Identify which cell holds the provided text, then report its [x, y] central coordinate. 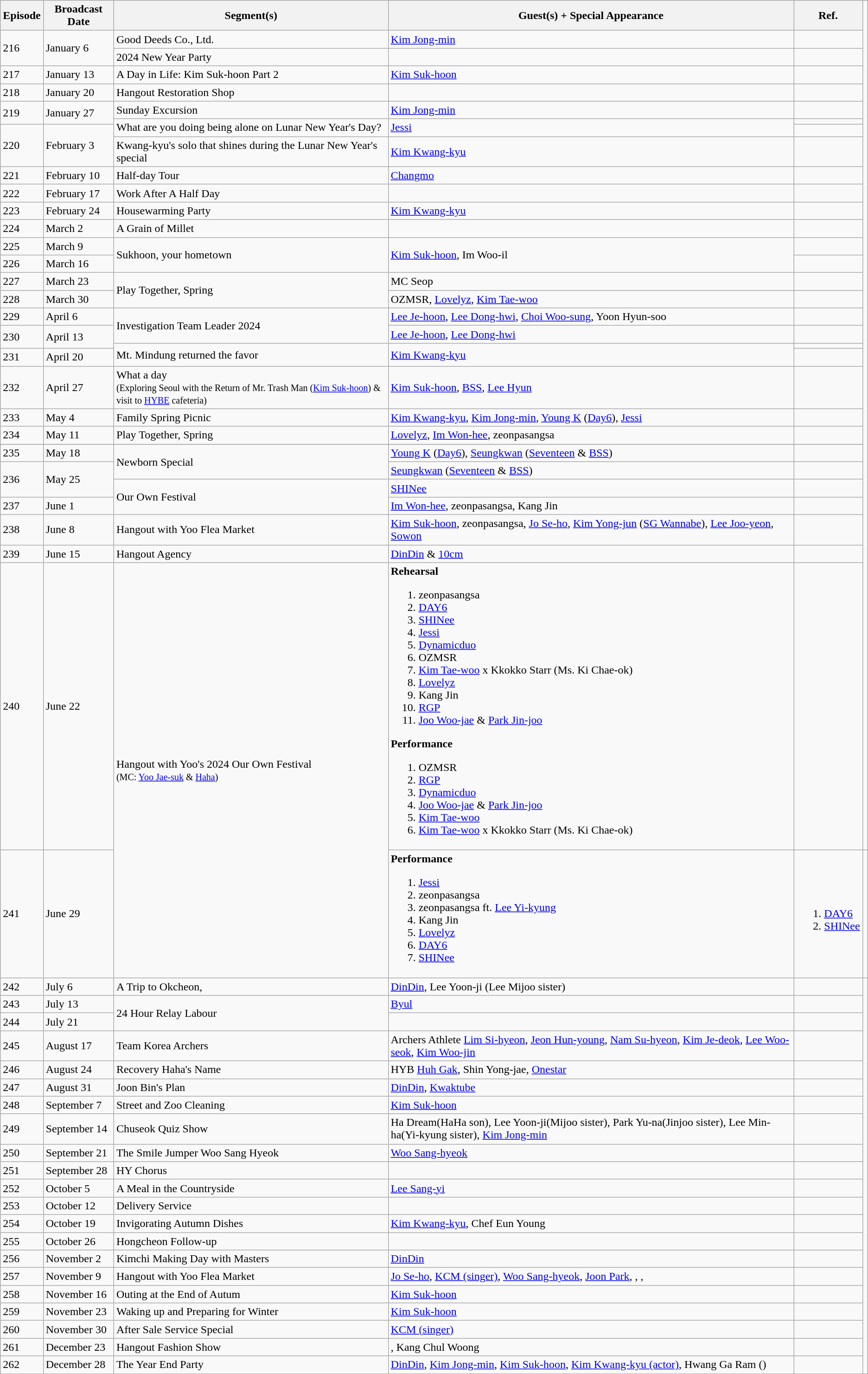
Broadcast Date [78, 16]
258 [22, 1294]
April 6 [78, 317]
March 9 [78, 246]
222 [22, 193]
April 20 [78, 357]
24 Hour Relay Labour [251, 1013]
February 10 [78, 175]
Newborn Special [251, 462]
June 29 [78, 914]
Investigation Team Leader 2024 [251, 326]
224 [22, 228]
What a day(Exploring Seoul with the Return of Mr. Trash Man (Kim Suk-hoon) & visit to HYBE cafeteria) [251, 387]
Byul [591, 1004]
Lee Je-hoon, Lee Dong-hwi, Choi Woo-sung, Yoon Hyun-soo [591, 317]
232 [22, 387]
April 13 [78, 337]
228 [22, 299]
KCM (singer) [591, 1329]
Delivery Service [251, 1206]
September 28 [78, 1170]
247 [22, 1087]
242 [22, 987]
DinDin, Kim Jong-min, Kim Suk-hoon, Kim Kwang-kyu (actor), Hwang Ga Ram () [591, 1365]
October 19 [78, 1223]
Family Spring Picnic [251, 417]
Jessi [591, 128]
After Sale Service Special [251, 1329]
Changmo [591, 175]
Kim Suk-hoon, Im Woo-il [591, 255]
May 4 [78, 417]
March 2 [78, 228]
Work After A Half Day [251, 193]
August 17 [78, 1046]
January 20 [78, 92]
Mt. Mindung returned the favor [251, 354]
June 8 [78, 530]
DinDin & 10cm [591, 553]
April 27 [78, 387]
244 [22, 1022]
240 [22, 706]
Our Own Festival [251, 497]
June 22 [78, 706]
Lee Je-hoon, Lee Dong-hwi [591, 334]
Kim Suk-hoon, zeonpasangsa, Jo Se-ho, Kim Yong-jun (SG Wannabe), Lee Joo-yeon, Sowon [591, 530]
A Meal in the Countryside [251, 1188]
Kim Kwang-kyu, Kim Jong-min, Young K (Day6), Jessi [591, 417]
The Year End Party [251, 1365]
DinDin, Kwaktube [591, 1087]
236 [22, 479]
Housewarming Party [251, 211]
Half-day Tour [251, 175]
252 [22, 1188]
SHINee [591, 488]
Good Deeds Co., Ltd. [251, 39]
Hangout Agency [251, 553]
November 9 [78, 1277]
226 [22, 264]
Outing at the End of Autum [251, 1294]
Im Won-hee, zeonpasangsa, Kang Jin [591, 506]
August 24 [78, 1070]
February 3 [78, 145]
251 [22, 1170]
255 [22, 1241]
249 [22, 1129]
Hongcheon Follow-up [251, 1241]
250 [22, 1153]
2024 New Year Party [251, 57]
Ref. [828, 16]
Recovery Haha's Name [251, 1070]
245 [22, 1046]
Jo Se-ho, KCM (singer), Woo Sang-hyeok, Joon Park, , , [591, 1277]
July 13 [78, 1004]
Waking up and Preparing for Winter [251, 1312]
MC Seop [591, 282]
229 [22, 317]
November 23 [78, 1312]
254 [22, 1223]
Sunday Excursion [251, 110]
January 6 [78, 48]
The Smile Jumper Woo Sang Hyeok [251, 1153]
Young K (Day6), Seungkwan (Seventeen & BSS) [591, 453]
PerformanceJessizeonpasangsazeonpasangsa ft. Lee Yi-kyungKang JinLovelyzDAY6SHINee [591, 914]
239 [22, 553]
November 30 [78, 1329]
248 [22, 1105]
September 7 [78, 1105]
246 [22, 1070]
HYB Huh Gak, Shin Yong-jae, Onestar [591, 1070]
217 [22, 75]
Lee Sang-yi [591, 1188]
Sukhoon, your hometown [251, 255]
A Grain of Millet [251, 228]
May 18 [78, 453]
238 [22, 530]
Ha Dream(HaHa son), Lee Yoon-ji(Mijoo sister), Park Yu-na(Jinjoo sister), Lee Min-ha(Yi-kyung sister), Kim Jong-min [591, 1129]
233 [22, 417]
Kwang-kyu's solo that shines during the Lunar New Year's special [251, 151]
Hangout Fashion Show [251, 1347]
237 [22, 506]
November 2 [78, 1259]
257 [22, 1277]
225 [22, 246]
March 16 [78, 264]
DAY6SHINee [828, 914]
231 [22, 357]
Street and Zoo Cleaning [251, 1105]
July 21 [78, 1022]
235 [22, 453]
October 5 [78, 1188]
230 [22, 337]
256 [22, 1259]
November 16 [78, 1294]
January 27 [78, 112]
Woo Sang-hyeok [591, 1153]
Hangout Restoration Shop [251, 92]
December 23 [78, 1347]
Joon Bin's Plan [251, 1087]
220 [22, 145]
A Trip to Okcheon, [251, 987]
221 [22, 175]
216 [22, 48]
Hangout with Yoo's 2024 Our Own Festival (MC: Yoo Jae-suk & Haha) [251, 770]
Segment(s) [251, 16]
Seungkwan (Seventeen & BSS) [591, 470]
October 26 [78, 1241]
January 13 [78, 75]
DinDin, Lee Yoon-ji (Lee Mijoo sister) [591, 987]
August 31 [78, 1087]
June 15 [78, 553]
HY Chorus [251, 1170]
December 28 [78, 1365]
Archers Athlete Lim Si-hyeon, Jeon Hun-young, Nam Su-hyeon, Kim Je-deok, Lee Woo-seok, Kim Woo-jin [591, 1046]
February 24 [78, 211]
218 [22, 92]
Chuseok Quiz Show [251, 1129]
253 [22, 1206]
September 21 [78, 1153]
Kim Kwang-kyu, Chef Eun Young [591, 1223]
Kimchi Making Day with Masters [251, 1259]
241 [22, 914]
OZMSR, Lovelyz, Kim Tae-woo [591, 299]
September 14 [78, 1129]
July 6 [78, 987]
Kim Suk-hoon, BSS, Lee Hyun [591, 387]
Invigorating Autumn Dishes [251, 1223]
DinDin [591, 1259]
Episode [22, 16]
May 11 [78, 435]
259 [22, 1312]
243 [22, 1004]
260 [22, 1329]
, Kang Chul Woong [591, 1347]
Team Korea Archers [251, 1046]
Lovelyz, Im Won-hee, zeonpasangsa [591, 435]
June 1 [78, 506]
Guest(s) + Special Appearance [591, 16]
234 [22, 435]
What are you doing being alone on Lunar New Year's Day? [251, 128]
227 [22, 282]
219 [22, 112]
223 [22, 211]
261 [22, 1347]
262 [22, 1365]
February 17 [78, 193]
May 25 [78, 479]
October 12 [78, 1206]
A Day in Life: Kim Suk-hoon Part 2 [251, 75]
March 23 [78, 282]
March 30 [78, 299]
